Locate the cell with the specified text and output its [X, Y] center coordinate. 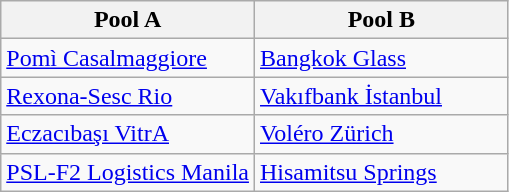
Pool A [128, 20]
Bangkok Glass [381, 58]
PSL-F2 Logistics Manila [128, 172]
Pool B [381, 20]
Eczacıbaşı VitrA [128, 134]
Voléro Zürich [381, 134]
Rexona-Sesc Rio [128, 96]
Hisamitsu Springs [381, 172]
Pomì Casalmaggiore [128, 58]
Vakıfbank İstanbul [381, 96]
